Output the (x, y) coordinate of the center of the cell containing the given text.  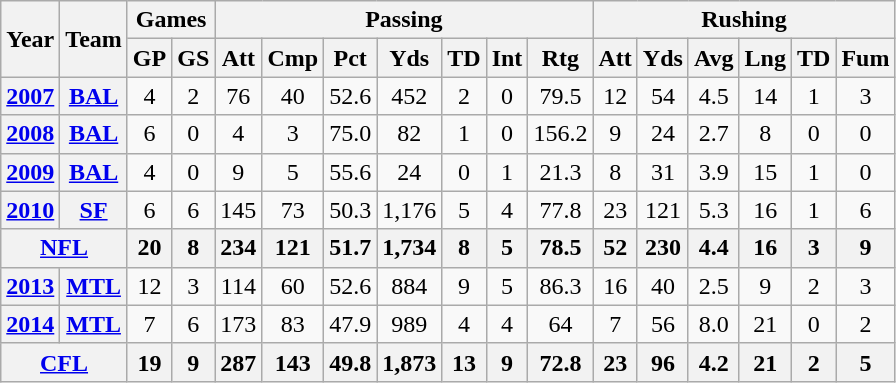
452 (410, 96)
1,873 (410, 362)
15 (765, 172)
56 (662, 324)
Pct (350, 58)
GP (149, 58)
114 (238, 286)
64 (560, 324)
156.2 (560, 134)
Lng (765, 58)
13 (464, 362)
54 (662, 96)
234 (238, 248)
NFL (64, 248)
Games (170, 20)
19 (149, 362)
51.7 (350, 248)
75.0 (350, 134)
1,176 (410, 210)
77.8 (560, 210)
Year (30, 39)
21.3 (560, 172)
72.8 (560, 362)
82 (410, 134)
3.9 (714, 172)
2.5 (714, 286)
143 (293, 362)
96 (662, 362)
47.9 (350, 324)
31 (662, 172)
Fum (866, 58)
55.6 (350, 172)
2009 (30, 172)
50.3 (350, 210)
4.4 (714, 248)
8.0 (714, 324)
52 (615, 248)
Rtg (560, 58)
79.5 (560, 96)
73 (293, 210)
CFL (64, 362)
1,734 (410, 248)
989 (410, 324)
Int (507, 58)
Rushing (744, 20)
Cmp (293, 58)
2013 (30, 286)
20 (149, 248)
SF (94, 210)
GS (194, 58)
83 (293, 324)
4.5 (714, 96)
2014 (30, 324)
145 (238, 210)
5.3 (714, 210)
4.2 (714, 362)
60 (293, 286)
173 (238, 324)
Passing (404, 20)
14 (765, 96)
Avg (714, 58)
884 (410, 286)
287 (238, 362)
Team (94, 39)
2.7 (714, 134)
2008 (30, 134)
2010 (30, 210)
230 (662, 248)
76 (238, 96)
78.5 (560, 248)
49.8 (350, 362)
2007 (30, 96)
86.3 (560, 286)
